Locate the cell with the specified text and output its (X, Y) center coordinate. 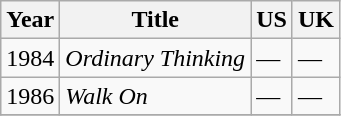
1984 (30, 58)
Title (156, 20)
1986 (30, 96)
Ordinary Thinking (156, 58)
UK (316, 20)
US (272, 20)
Year (30, 20)
Walk On (156, 96)
